Detect which cell encompasses the target text, then output its [x, y] center coordinate. 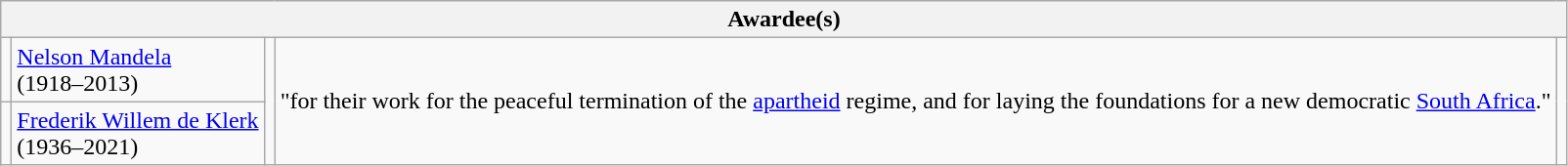
"for their work for the peaceful termination of the apartheid regime, and for laying the foundations for a new democratic South Africa." [915, 102]
Awardee(s) [784, 20]
Frederik Willem de Klerk(1936–2021) [138, 133]
Nelson Mandela(1918–2013) [138, 70]
